Return [X, Y] of the center of cell containing provided text 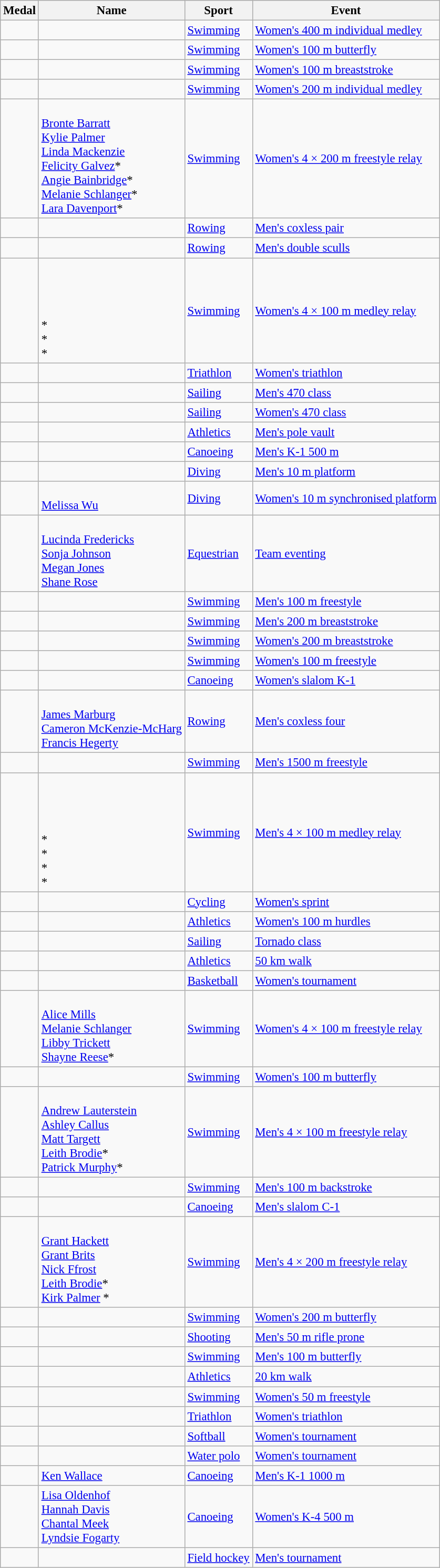
Lucinda FredericksSonja JohnsonMegan JonesShane Rose [111, 553]
Men's coxless four [346, 722]
Women's 4 × 200 m freestyle relay [346, 159]
Women's 200 m butterfly [346, 1317]
Women's 100 m freestyle [346, 661]
Men's slalom C-1 [346, 1207]
Women's 100 m hurdles [346, 921]
Grant HackettGrant BritsNick FfrostLeith Brodie*Kirk Palmer * [111, 1262]
Men's K-1 1000 m [346, 1476]
Field hockey [219, 1557]
Women's K-4 500 m [346, 1517]
Men's 50 m rifle prone [346, 1337]
Sport [219, 11]
50 km walk [346, 961]
Men's tournament [346, 1557]
20 km walk [346, 1377]
Name [111, 11]
Women's sprint [346, 902]
Tornado class [346, 941]
Medal [20, 11]
Women's 50 m freestyle [346, 1397]
Women's 10 m synchronised platform [346, 498]
**** [111, 832]
Women's 400 m individual medley [346, 30]
Alice MillsMelanie SchlangerLibby TrickettShayne Reese* [111, 1029]
Men's 200 m breaststroke [346, 622]
Women's 100 m breaststroke [346, 70]
Men's 100 m freestyle [346, 602]
Men's 10 m platform [346, 471]
Ken Wallace [111, 1476]
Bronte BarrattKylie PalmerLinda MackenzieFelicity Galvez*Angie Bainbridge*Melanie Schlanger*Lara Davenport* [111, 159]
James MarburgCameron McKenzie-McHargFrancis Hegerty [111, 722]
Men's 100 m backstroke [346, 1188]
Men's 4 × 200 m freestyle relay [346, 1262]
Men's 4 × 100 m freestyle relay [346, 1132]
Women's 470 class [346, 412]
Water polo [219, 1456]
Women's 4 × 100 m freestyle relay [346, 1029]
Women's 200 m breaststroke [346, 641]
Women's slalom K-1 [346, 680]
Team eventing [346, 553]
Women's 200 m individual medley [346, 89]
Event [346, 11]
Lisa OldenhofHannah DavisChantal MeekLyndsie Fogarty [111, 1517]
Basketball [219, 981]
Women's 4 × 100 m medley relay [346, 311]
Andrew LautersteinAshley CallusMatt TargettLeith Brodie*Patrick Murphy* [111, 1132]
Men's 100 m butterfly [346, 1357]
Softball [219, 1436]
Equestrian [219, 553]
Men's coxless pair [346, 229]
Cycling [219, 902]
Men's 470 class [346, 393]
Melissa Wu [111, 498]
Shooting [219, 1337]
Men's pole vault [346, 432]
Men's double sculls [346, 248]
*** [111, 311]
Men's K-1 500 m [346, 452]
Men's 4 × 100 m medley relay [346, 832]
Men's 1500 m freestyle [346, 763]
